Pinpoint the cell where the given text exists, returning its (x, y) midpoint coordinate. 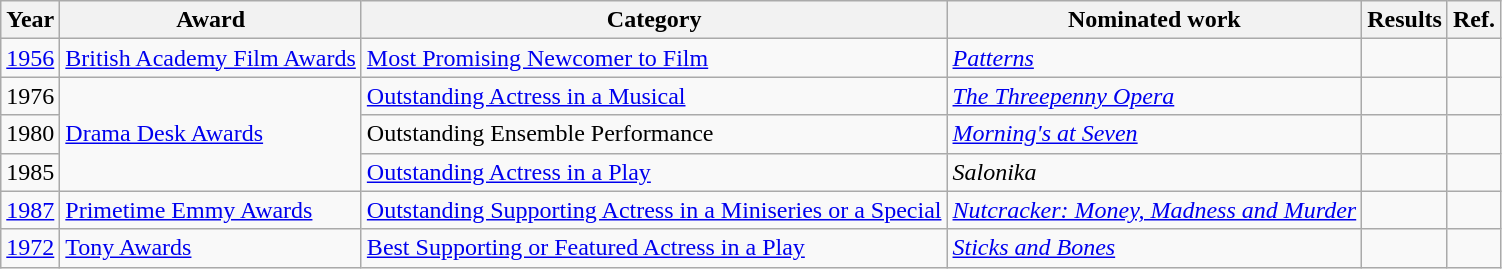
1956 (30, 58)
Category (654, 20)
Nominated work (1154, 20)
Patterns (1154, 58)
1987 (30, 210)
Outstanding Actress in a Musical (654, 96)
Morning's at Seven (1154, 134)
Drama Desk Awards (211, 134)
British Academy Film Awards (211, 58)
1972 (30, 248)
Nutcracker: Money, Madness and Murder (1154, 210)
Most Promising Newcomer to Film (654, 58)
Results (1405, 20)
Best Supporting or Featured Actress in a Play (654, 248)
Tony Awards (211, 248)
The Threepenny Opera (1154, 96)
Salonika (1154, 172)
Outstanding Supporting Actress in a Miniseries or a Special (654, 210)
1976 (30, 96)
Ref. (1474, 20)
1980 (30, 134)
Sticks and Bones (1154, 248)
Primetime Emmy Awards (211, 210)
Outstanding Actress in a Play (654, 172)
Outstanding Ensemble Performance (654, 134)
1985 (30, 172)
Year (30, 20)
Award (211, 20)
